Identify which cell holds the provided text, then report its (X, Y) central coordinate. 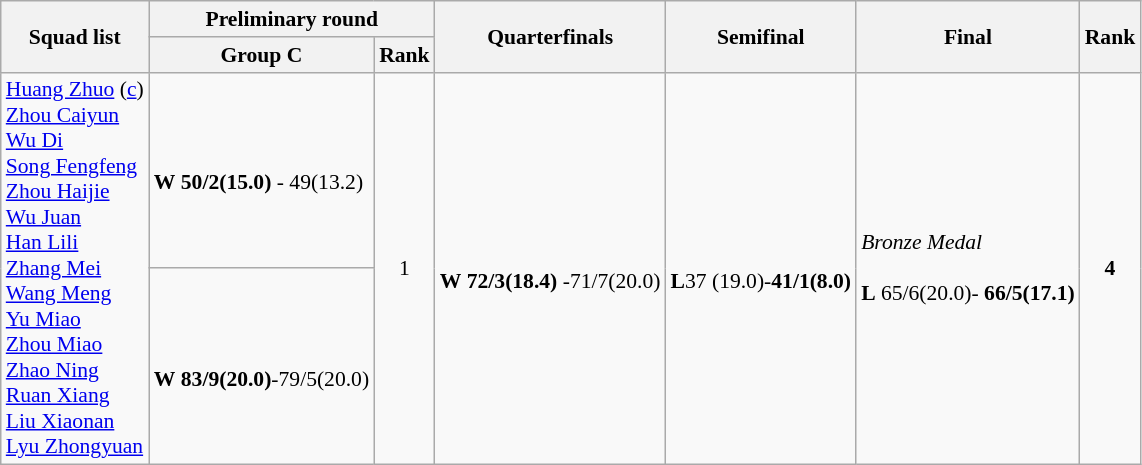
Quarterfinals (550, 36)
W 83/9(20.0)-79/5(20.0) (262, 367)
Group C (262, 55)
Semifinal (760, 36)
W 50/2(15.0) - 49(13.2) (262, 170)
Bronze MedalL 65/6(20.0)- 66/5(17.1) (968, 268)
1 (404, 268)
Squad list (75, 36)
W 72/3(18.4) -71/7(20.0) (550, 268)
4 (1110, 268)
Final (968, 36)
Preliminary round (292, 19)
Huang Zhuo (c)Zhou CaiyunWu DiSong FengfengZhou HaijieWu JuanHan LiliZhang MeiWang MengYu MiaoZhou MiaoZhao NingRuan XiangLiu XiaonanLyu Zhongyuan (75, 268)
L37 (19.0)-41/1(8.0) (760, 268)
